Pinpoint the cell where the given text exists, returning its (x, y) midpoint coordinate. 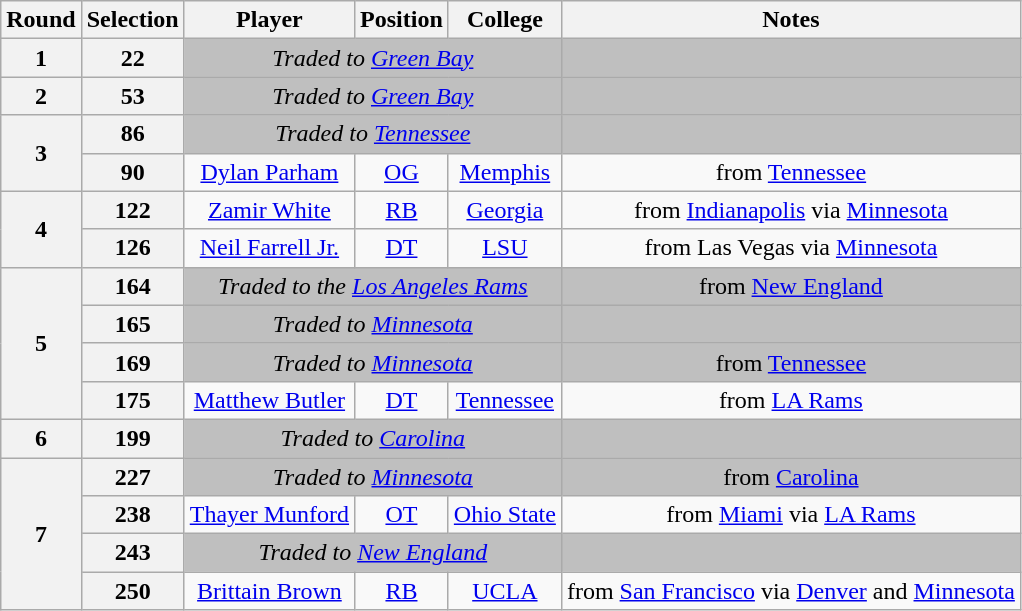
7 (41, 534)
Player (269, 20)
Tennessee (504, 400)
from Carolina (790, 477)
250 (132, 591)
90 (132, 172)
227 (132, 477)
from LA Rams (790, 400)
122 (132, 210)
175 (132, 400)
Traded to Carolina (372, 438)
from Las Vegas via Minnesota (790, 248)
169 (132, 362)
2 (41, 96)
Neil Farrell Jr. (269, 248)
Notes (790, 20)
OT (402, 515)
1 (41, 58)
Ohio State (504, 515)
Traded to New England (372, 553)
from Miami via LA Rams (790, 515)
238 (132, 515)
126 (132, 248)
5 (41, 343)
Memphis (504, 172)
UCLA (504, 591)
Traded to the Los Angeles Rams (372, 286)
243 (132, 553)
4 (41, 229)
164 (132, 286)
3 (41, 153)
Traded to Tennessee (372, 134)
6 (41, 438)
53 (132, 96)
College (504, 20)
Brittain Brown (269, 591)
Selection (132, 20)
Thayer Munford (269, 515)
from Indianapolis via Minnesota (790, 210)
from San Francisco via Denver and Minnesota (790, 591)
Zamir White (269, 210)
Matthew Butler (269, 400)
OG (402, 172)
Position (402, 20)
Georgia (504, 210)
from New England (790, 286)
Dylan Parham (269, 172)
Round (41, 20)
165 (132, 324)
22 (132, 58)
86 (132, 134)
LSU (504, 248)
199 (132, 438)
